Identify which cell holds the provided text, then report its (x, y) central coordinate. 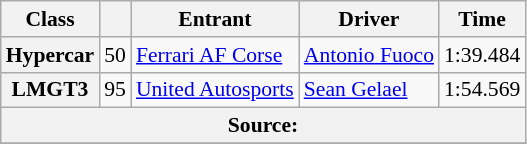
Ferrari AF Corse (215, 55)
Antonio Fuoco (369, 55)
Time (482, 19)
Source: (264, 126)
Sean Gelael (369, 90)
LMGT3 (50, 90)
95 (115, 90)
1:39.484 (482, 55)
Hypercar (50, 55)
Entrant (215, 19)
Class (50, 19)
1:54.569 (482, 90)
United Autosports (215, 90)
50 (115, 55)
Driver (369, 19)
